Scan for the cell matching the given text and deliver its [x, y] coordinate at center. 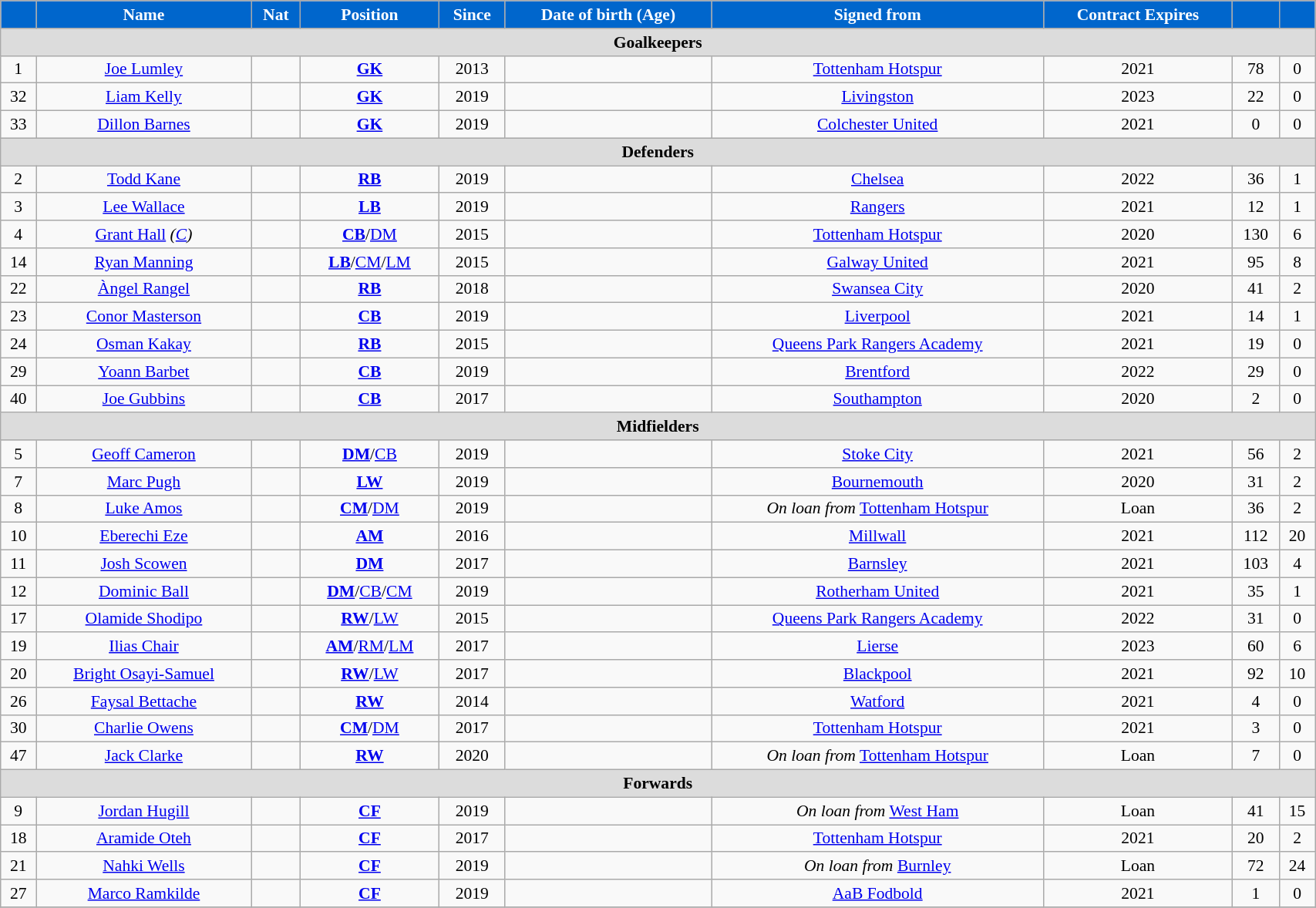
2016 [472, 536]
33 [19, 125]
103 [1256, 564]
Liverpool [877, 317]
Faysal Bettache [144, 701]
18 [19, 839]
Since [472, 15]
Rotherham United [877, 591]
72 [1256, 866]
2018 [472, 289]
Date of birth (Age) [608, 15]
Bright Osayi-Samuel [144, 674]
92 [1256, 674]
Galway United [877, 262]
21 [19, 866]
DM [370, 564]
40 [19, 399]
17 [19, 619]
47 [19, 756]
Signed from [877, 15]
Lee Wallace [144, 207]
9 [19, 811]
CB/DM [370, 234]
2013 [472, 69]
35 [1256, 591]
DM/CB [370, 454]
30 [19, 728]
Josh Scowen [144, 564]
Àngel Rangel [144, 289]
Lierse [877, 647]
60 [1256, 647]
Nat [276, 15]
Chelsea [877, 180]
Osman Kakay [144, 345]
AM [370, 536]
LB [370, 207]
Millwall [877, 536]
112 [1256, 536]
Colchester United [877, 125]
Joe Gubbins [144, 399]
Ryan Manning [144, 262]
DM/CB/CM [370, 591]
LW [370, 482]
Midfielders [658, 427]
Bournemouth [877, 482]
AaB Fodbold [877, 893]
130 [1256, 234]
2014 [472, 701]
Jack Clarke [144, 756]
Yoann Barbet [144, 372]
LB/CM/LM [370, 262]
11 [19, 564]
23 [19, 317]
Joe Lumley [144, 69]
Todd Kane [144, 180]
Watford [877, 701]
Ilias Chair [144, 647]
78 [1256, 69]
32 [19, 97]
Luke Amos [144, 509]
15 [1297, 811]
95 [1256, 262]
Livingston [877, 97]
Position [370, 15]
Southampton [877, 399]
27 [19, 893]
56 [1256, 454]
Swansea City [877, 289]
Eberechi Eze [144, 536]
Goalkeepers [658, 42]
Liam Kelly [144, 97]
Barnsley [877, 564]
On loan from Burnley [877, 866]
Name [144, 15]
Dillon Barnes [144, 125]
Conor Masterson [144, 317]
Defenders [658, 152]
Dominic Ball [144, 591]
Rangers [877, 207]
On loan from West Ham [877, 811]
Geoff Cameron [144, 454]
26 [19, 701]
Jordan Hugill [144, 811]
Marc Pugh [144, 482]
Grant Hall (C) [144, 234]
Nahki Wells [144, 866]
Contract Expires [1138, 15]
Brentford [877, 372]
Olamide Shodipo [144, 619]
Blackpool [877, 674]
Stoke City [877, 454]
Forwards [658, 784]
5 [19, 454]
Aramide Oteh [144, 839]
Charlie Owens [144, 728]
Marco Ramkilde [144, 893]
AM/RM/LM [370, 647]
